Find where the given text appears and provide that cell's center as [X, Y] coordinate. 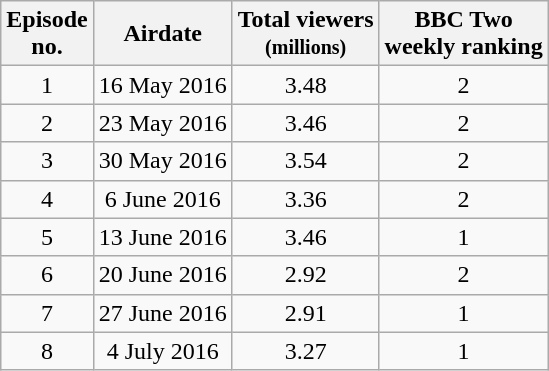
3.48 [306, 85]
7 [47, 313]
30 May 2016 [162, 161]
16 May 2016 [162, 85]
3.36 [306, 199]
4 [47, 199]
2.91 [306, 313]
6 June 2016 [162, 199]
5 [47, 237]
23 May 2016 [162, 123]
3 [47, 161]
6 [47, 275]
Airdate [162, 34]
13 June 2016 [162, 237]
4 July 2016 [162, 351]
Episodeno. [47, 34]
27 June 2016 [162, 313]
3.27 [306, 351]
8 [47, 351]
Total viewers(millions) [306, 34]
2.92 [306, 275]
BBC Twoweekly ranking [464, 34]
20 June 2016 [162, 275]
3.54 [306, 161]
